Capture the cell that displays the provided text and extract its (x, y) central coordinate. 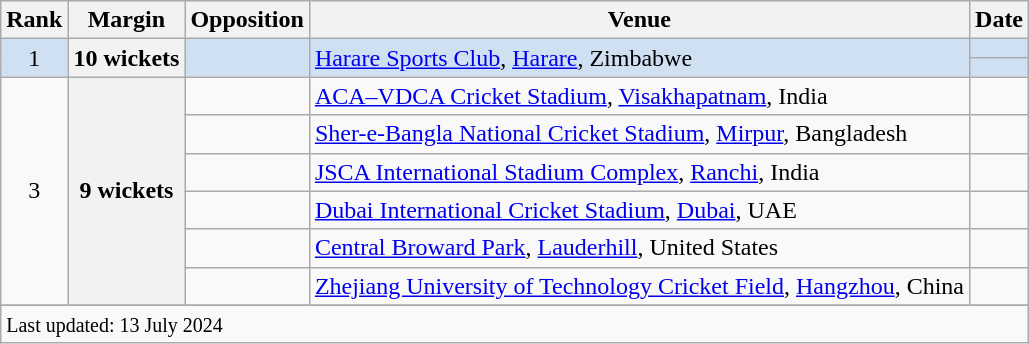
Last updated: 13 July 2024 (515, 324)
Dubai International Cricket Stadium, Dubai, UAE (639, 210)
JSCA International Stadium Complex, Ranchi, India (639, 172)
ACA–VDCA Cricket Stadium, Visakhapatnam, India (639, 96)
3 (34, 191)
Venue (639, 20)
Harare Sports Club, Harare, Zimbabwe (639, 58)
Rank (34, 20)
10 wickets (126, 58)
Sher-e-Bangla National Cricket Stadium, Mirpur, Bangladesh (639, 134)
Central Broward Park, Lauderhill, United States (639, 248)
Opposition (247, 20)
9 wickets (126, 191)
Date (1000, 20)
Margin (126, 20)
Zhejiang University of Technology Cricket Field, Hangzhou, China (639, 286)
1 (34, 58)
